Scan for the cell matching the given text and deliver its [x, y] coordinate at center. 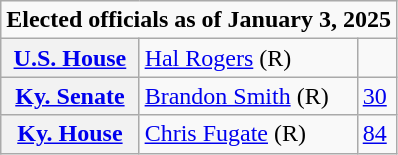
U.S. House [70, 58]
Ky. Senate [70, 96]
84 [376, 134]
Hal Rogers (R) [248, 58]
30 [376, 96]
Brandon Smith (R) [248, 96]
Ky. House [70, 134]
Chris Fugate (R) [248, 134]
Elected officials as of January 3, 2025 [199, 20]
